Output the (X, Y) coordinate of the center of the cell containing the given text.  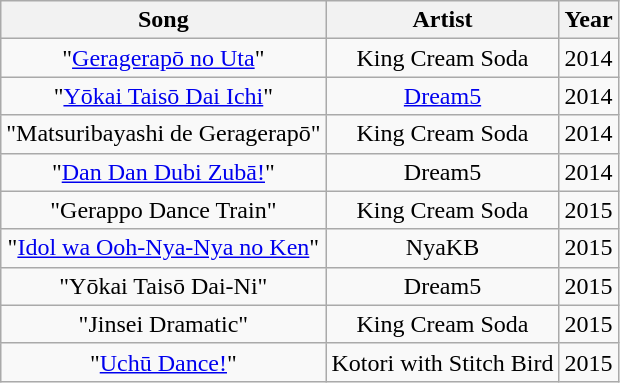
"Matsuribayashi de Geragerapō" (164, 134)
Kotori with Stitch Bird (442, 362)
"Uchū Dance!" (164, 362)
"Geragerapō no Uta" (164, 58)
"Jinsei Dramatic" (164, 324)
"Idol wa Ooh-Nya-Nya no Ken" (164, 248)
"Yōkai Taisō Dai Ichi" (164, 96)
NyaKB (442, 248)
Artist (442, 20)
Year (588, 20)
Song (164, 20)
"Dan Dan Dubi Zubā!" (164, 172)
"Gerappo Dance Train" (164, 210)
"Yōkai Taisō Dai-Ni" (164, 286)
